Capture the cell that displays the provided text and extract its (x, y) central coordinate. 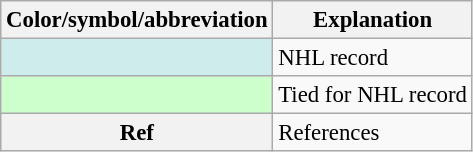
Explanation (372, 20)
Tied for NHL record (372, 95)
References (372, 133)
Ref (137, 133)
Color/symbol/abbreviation (137, 20)
NHL record (372, 58)
